Provide the [X, Y] coordinate of the cell's center where the given text is located.  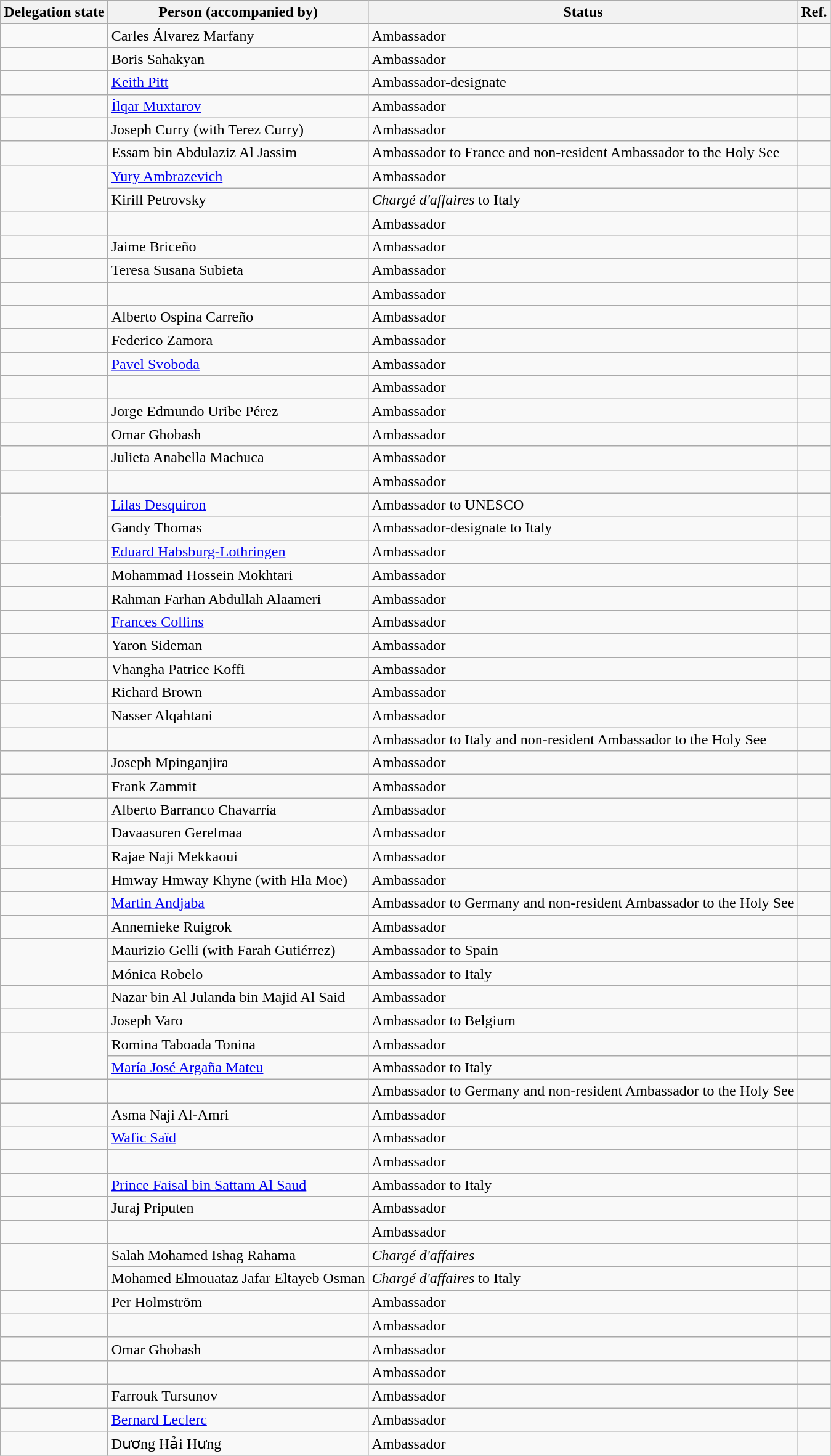
María José Argaña Mateu [238, 1068]
Frank Zammit [238, 786]
Alberto Ospina Carreño [238, 317]
Ambassador to Italy and non-resident Ambassador to the Holy See [583, 739]
Ref. [814, 12]
Prince Faisal bin Sattam Al Saud [238, 1185]
Person (accompanied by) [238, 12]
Annemieke Ruigrok [238, 927]
Dương Hải Hưng [238, 1444]
Delegation state [54, 12]
Wafic Saïd [238, 1138]
Nasser Alqahtani [238, 716]
Teresa Susana Subieta [238, 270]
Keith Pitt [238, 83]
Davaasuren Gerelmaa [238, 833]
Eduard Habsburg-Lothringen [238, 551]
Ambassador to Belgium [583, 1020]
Status [583, 12]
Jaime Briceño [238, 246]
Hmway Hmway Khyne (with Hla Moe) [238, 880]
Julieta Anabella Machuca [238, 458]
Jorge Edmundo Uribe Pérez [238, 411]
Ambassador-designate [583, 83]
Romina Taboada Tonina [238, 1044]
Rajae Naji Mekkaoui [238, 856]
Boris Sahakyan [238, 59]
İlqar Muxtarov [238, 106]
Carles Álvarez Marfany [238, 36]
Pavel Svoboda [238, 364]
Martin Andjaba [238, 903]
Joseph Mpinganjira [238, 763]
Gandy Thomas [238, 528]
Maurizio Gelli (with Farah Gutiérrez) [238, 950]
Bernard Leclerc [238, 1419]
Per Holmström [238, 1302]
Kirill Petrovsky [238, 200]
Nazar bin Al Julanda bin Majid Al Said [238, 997]
Mohammad Hossein Mokhtari [238, 575]
Joseph Curry (with Terez Curry) [238, 129]
Mónica Robelo [238, 974]
Juraj Priputen [238, 1208]
Salah Mohamed Ishag Rahama [238, 1255]
Lilas Desquiron [238, 505]
Essam bin Abdulaziz Al Jassim [238, 153]
Richard Brown [238, 693]
Chargé d'affaires [583, 1255]
Ambassador to Spain [583, 950]
Federico Zamora [238, 341]
Farrouk Tursunov [238, 1396]
Ambassador to UNESCO [583, 505]
Frances Collins [238, 622]
Vhangha Patrice Koffi [238, 669]
Rahman Farhan Abdullah Alaameri [238, 598]
Ambassador-designate to Italy [583, 528]
Ambassador to France and non-resident Ambassador to the Holy See [583, 153]
Asma Naji Al-Amri [238, 1115]
Joseph Varo [238, 1020]
Yury Ambrazevich [238, 176]
Mohamed Elmouataz Jafar Eltayeb Osman [238, 1279]
Alberto Barranco Chavarría [238, 810]
Yaron Sideman [238, 645]
